Locate the cell with the specified text and output its [X, Y] center coordinate. 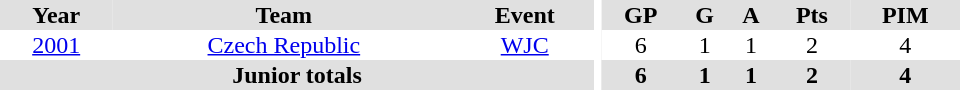
GP [641, 15]
WJC [524, 45]
Year [56, 15]
Junior totals [297, 75]
PIM [905, 15]
Team [284, 15]
A [752, 15]
G [705, 15]
2001 [56, 45]
Czech Republic [284, 45]
Event [524, 15]
Pts [812, 15]
